Capture the cell that displays the provided text and extract its [x, y] central coordinate. 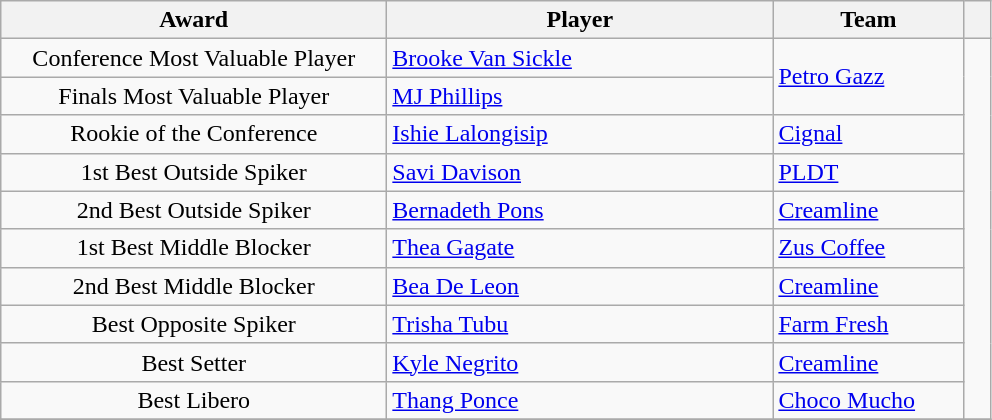
Cignal [868, 134]
Thea Gagate [580, 248]
2nd Best Middle Blocker [194, 286]
Finals Most Valuable Player [194, 96]
Farm Fresh [868, 324]
Savi Davison [580, 172]
Team [868, 20]
Rookie of the Conference [194, 134]
Thang Ponce [580, 400]
Trisha Tubu [580, 324]
Brooke Van Sickle [580, 58]
Bea De Leon [580, 286]
Kyle Negrito [580, 362]
Award [194, 20]
2nd Best Outside Spiker [194, 210]
Best Opposite Spiker [194, 324]
MJ Phillips [580, 96]
1st Best Middle Blocker [194, 248]
Ishie Lalongisip [580, 134]
PLDT [868, 172]
Player [580, 20]
Bernadeth Pons [580, 210]
Best Libero [194, 400]
1st Best Outside Spiker [194, 172]
Petro Gazz [868, 77]
Choco Mucho [868, 400]
Conference Most Valuable Player [194, 58]
Zus Coffee [868, 248]
Best Setter [194, 362]
